Extract the (X, Y) coordinate from the center of the cell holding the provided text.  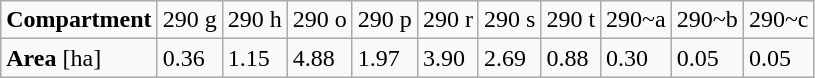
290 h (254, 20)
290 s (509, 20)
290~b (707, 20)
Area [ha] (79, 58)
290~c (778, 20)
290 p (384, 20)
Compartment (79, 20)
290 o (320, 20)
3.90 (448, 58)
1.97 (384, 58)
0.36 (190, 58)
2.69 (509, 58)
290 g (190, 20)
290 t (571, 20)
290~a (636, 20)
4.88 (320, 58)
0.88 (571, 58)
1.15 (254, 58)
0.30 (636, 58)
290 r (448, 20)
